Extract the [x, y] coordinate from the center of the cell holding the provided text.  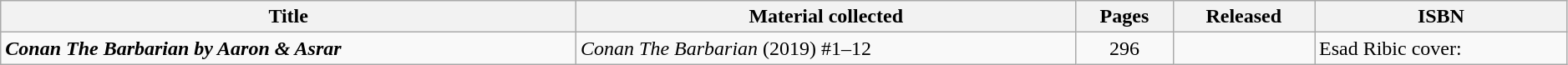
ISBN [1442, 17]
Material collected [826, 17]
296 [1124, 48]
Title [289, 17]
Conan The Barbarian (2019) #1–12 [826, 48]
Released [1243, 17]
Conan The Barbarian by Aaron & Asrar [289, 48]
Pages [1124, 17]
Esad Ribic cover: [1442, 48]
